Find where the given text appears and provide that cell's center as (x, y) coordinate. 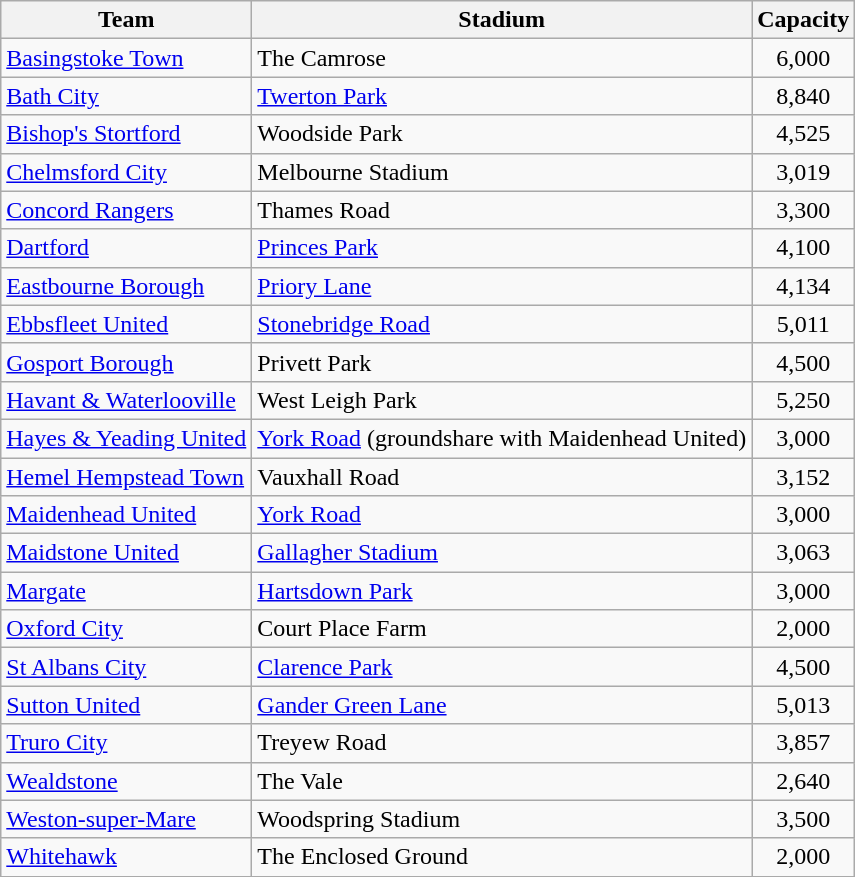
3,300 (804, 210)
3,019 (804, 172)
5,250 (804, 400)
Hayes & Yeading United (126, 438)
3,500 (804, 819)
2,640 (804, 781)
4,525 (804, 134)
Hartsdown Park (502, 591)
Woodside Park (502, 134)
Maidstone United (126, 553)
5,013 (804, 705)
Privett Park (502, 362)
Truro City (126, 743)
The Vale (502, 781)
Gander Green Lane (502, 705)
Capacity (804, 20)
Margate (126, 591)
York Road (groundshare with Maidenhead United) (502, 438)
4,100 (804, 248)
Sutton United (126, 705)
Ebbsfleet United (126, 324)
6,000 (804, 58)
3,152 (804, 477)
York Road (502, 515)
Vauxhall Road (502, 477)
Court Place Farm (502, 629)
8,840 (804, 96)
Oxford City (126, 629)
Team (126, 20)
Maidenhead United (126, 515)
Twerton Park (502, 96)
Chelmsford City (126, 172)
Priory Lane (502, 286)
Bath City (126, 96)
Whitehawk (126, 857)
Woodspring Stadium (502, 819)
Stadium (502, 20)
Eastbourne Borough (126, 286)
Gallagher Stadium (502, 553)
Clarence Park (502, 667)
Princes Park (502, 248)
Thames Road (502, 210)
4,134 (804, 286)
St Albans City (126, 667)
3,063 (804, 553)
Basingstoke Town (126, 58)
5,011 (804, 324)
Dartford (126, 248)
West Leigh Park (502, 400)
Treyew Road (502, 743)
Bishop's Stortford (126, 134)
The Enclosed Ground (502, 857)
3,857 (804, 743)
Wealdstone (126, 781)
Gosport Borough (126, 362)
Hemel Hempstead Town (126, 477)
Weston-super-Mare (126, 819)
Concord Rangers (126, 210)
Stonebridge Road (502, 324)
The Camrose (502, 58)
Havant & Waterlooville (126, 400)
Melbourne Stadium (502, 172)
